Extract the [x, y] coordinate from the center of the cell holding the provided text.  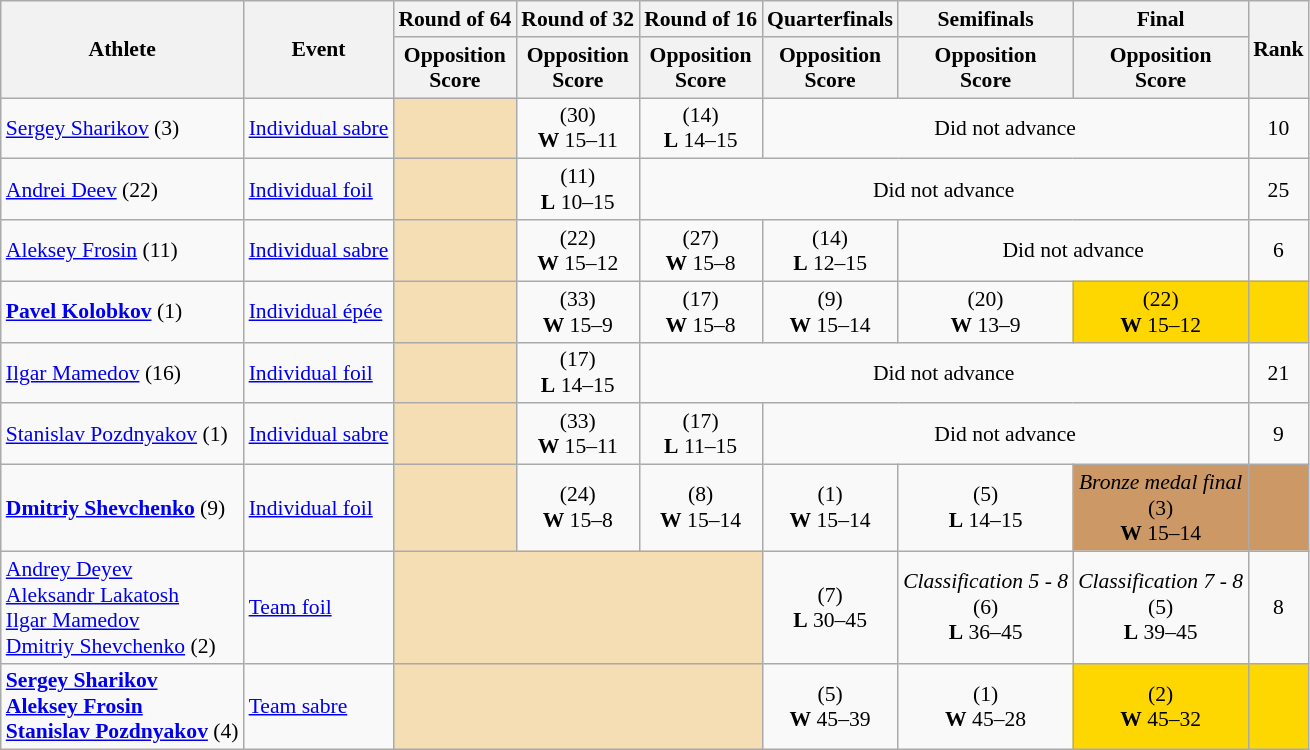
(1)W 45–28 [986, 706]
(1)W 15–14 [830, 508]
(7)L 30–45 [830, 607]
(24)W 15–8 [578, 508]
Quarterfinals [830, 19]
Round of 64 [454, 19]
Athlete [122, 50]
(5)W 45–39 [830, 706]
(33)W 15–11 [578, 434]
Andrei Deev (22) [122, 190]
Round of 16 [700, 19]
Andrey DeyevAleksandr LakatoshIlgar MamedovDmitriy Shevchenko (2) [122, 607]
(17)L 11–15 [700, 434]
Dmitriy Shevchenko (9) [122, 508]
(14)L 12–15 [830, 250]
Pavel Kolobkov (1) [122, 312]
Ilgar Mamedov (16) [122, 372]
Classification 7 - 8 (5)L 39–45 [1160, 607]
8 [1278, 607]
(2)W 45–32 [1160, 706]
(27)W 15–8 [700, 250]
Individual épée [319, 312]
10 [1278, 128]
Rank [1278, 50]
(11)L 10–15 [578, 190]
Classification 5 - 8 (6)L 36–45 [986, 607]
Sergey SharikovAleksey FrosinStanislav Pozdnyakov (4) [122, 706]
(33)W 15–9 [578, 312]
(20)W 13–9 [986, 312]
Event [319, 50]
(14)L 14–15 [700, 128]
Sergey Sharikov (3) [122, 128]
Team foil [319, 607]
Aleksey Frosin (11) [122, 250]
21 [1278, 372]
Semifinals [986, 19]
Team sabre [319, 706]
Stanislav Pozdnyakov (1) [122, 434]
(17)L 14–15 [578, 372]
Final [1160, 19]
9 [1278, 434]
(5)L 14–15 [986, 508]
6 [1278, 250]
(17)W 15–8 [700, 312]
(30)W 15–11 [578, 128]
Round of 32 [578, 19]
(8)W 15–14 [700, 508]
Bronze medal final (3)W 15–14 [1160, 508]
(9)W 15–14 [830, 312]
25 [1278, 190]
